Provide the [X, Y] coordinate of the cell's center where the given text is located.  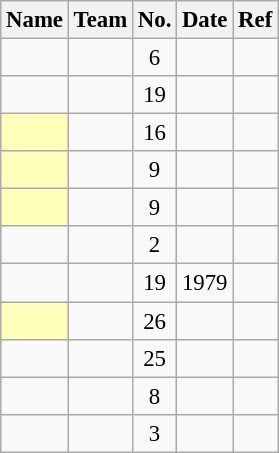
No. [154, 20]
2 [154, 245]
3 [154, 433]
16 [154, 133]
Date [205, 20]
Ref [256, 20]
8 [154, 396]
Team [100, 20]
26 [154, 321]
Name [35, 20]
25 [154, 358]
6 [154, 58]
1979 [205, 283]
